Return [X, Y] of the center of cell containing provided text 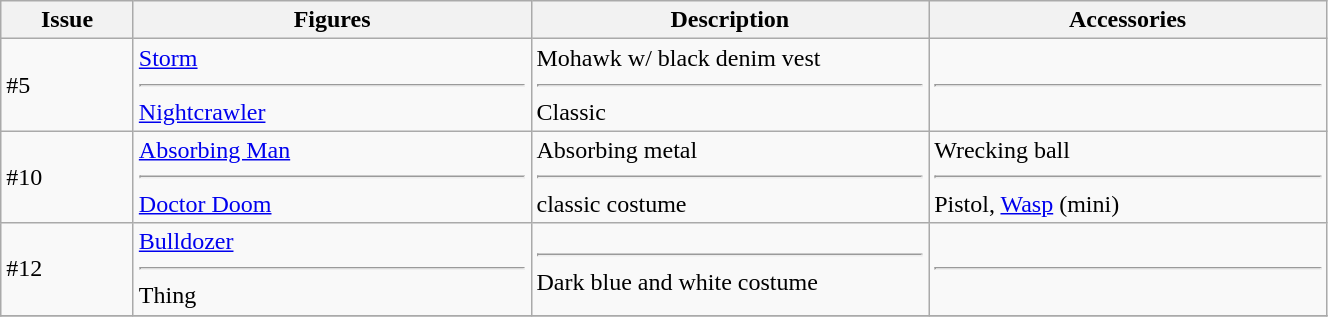
#12 [68, 269]
StormNightcrawler [332, 85]
Wrecking ballPistol, Wasp (mini) [1128, 177]
#5 [68, 85]
Absorbing metalclassic costume [730, 177]
Figures [332, 20]
Description [730, 20]
Mohawk w/ black denim vestClassic [730, 85]
BulldozerThing [332, 269]
Dark blue and white costume [730, 269]
#10 [68, 177]
Accessories [1128, 20]
Absorbing ManDoctor Doom [332, 177]
Issue [68, 20]
